Capture the cell that displays the provided text and extract its [X, Y] central coordinate. 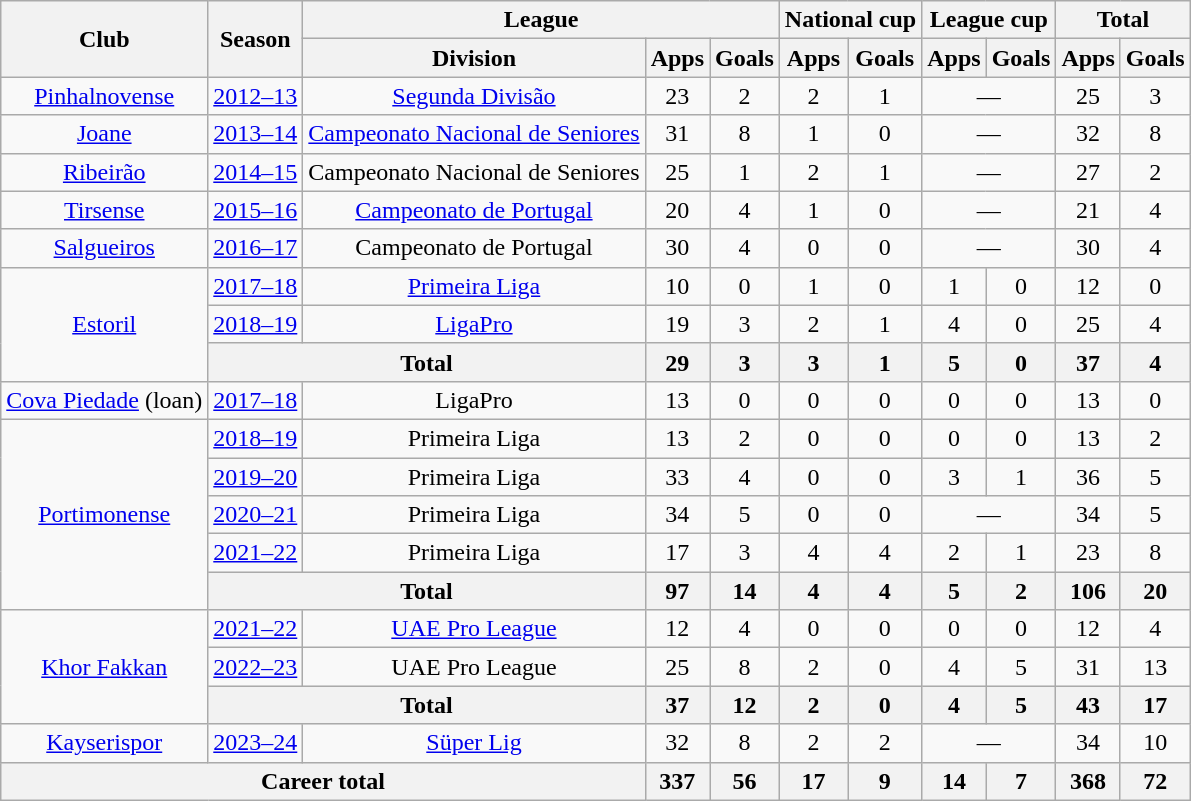
Club [104, 39]
21 [1088, 210]
33 [677, 477]
2019–20 [256, 477]
Kayserispor [104, 743]
97 [677, 591]
2012–13 [256, 96]
Süper Lig [474, 743]
72 [1155, 781]
2015–16 [256, 210]
43 [1088, 705]
36 [1088, 477]
Ribeirão [104, 172]
Pinhalnovense [104, 96]
2016–17 [256, 248]
National cup [850, 20]
Tirsense [104, 210]
2014–15 [256, 172]
106 [1088, 591]
League [541, 20]
Joane [104, 134]
368 [1088, 781]
Career total [323, 781]
2020–21 [256, 515]
Salgueiros [104, 248]
337 [677, 781]
Division [474, 58]
Cova Piedade (loan) [104, 400]
9 [885, 781]
2013–14 [256, 134]
2022–23 [256, 667]
Segunda Divisão [474, 96]
Portimonense [104, 514]
Estoril [104, 324]
19 [677, 324]
7 [1021, 781]
Khor Fakkan [104, 667]
Season [256, 39]
29 [677, 362]
56 [745, 781]
2023–24 [256, 743]
League cup [989, 20]
27 [1088, 172]
